Search for the cell housing the specified text and yield its [x, y] center coordinate. 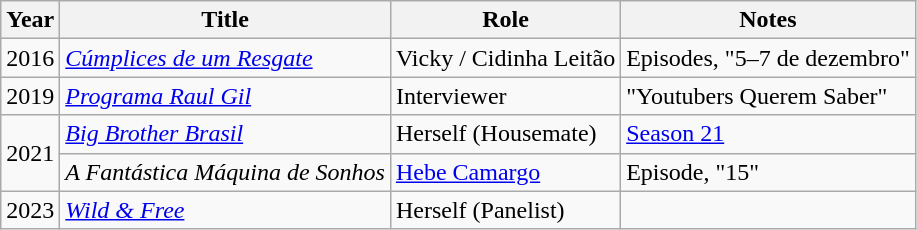
Herself (Panelist) [505, 210]
Herself (Housemate) [505, 134]
Notes [768, 20]
Interviewer [505, 96]
Wild & Free [226, 210]
Vicky / Cidinha Leitão [505, 58]
2019 [30, 96]
Big Brother Brasil [226, 134]
2021 [30, 153]
2023 [30, 210]
Programa Raul Gil [226, 96]
2016 [30, 58]
A Fantástica Máquina de Sonhos [226, 172]
Role [505, 20]
Year [30, 20]
Title [226, 20]
Episodes, "5–7 de dezembro" [768, 58]
Cúmplices de um Resgate [226, 58]
Season 21 [768, 134]
Hebe Camargo [505, 172]
"Youtubers Querem Saber" [768, 96]
Episode, "15" [768, 172]
